Return [X, Y] of the center of cell containing provided text 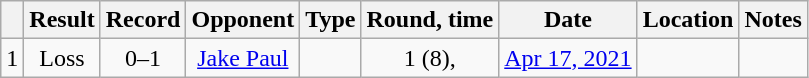
Type [330, 20]
1 (8), [430, 58]
Jake Paul [243, 58]
Notes [773, 20]
Date [568, 20]
Opponent [243, 20]
Apr 17, 2021 [568, 58]
Location [688, 20]
Record [143, 20]
Result [62, 20]
Round, time [430, 20]
Loss [62, 58]
1 [12, 58]
0–1 [143, 58]
